Scan for the cell matching the given text and deliver its [X, Y] coordinate at center. 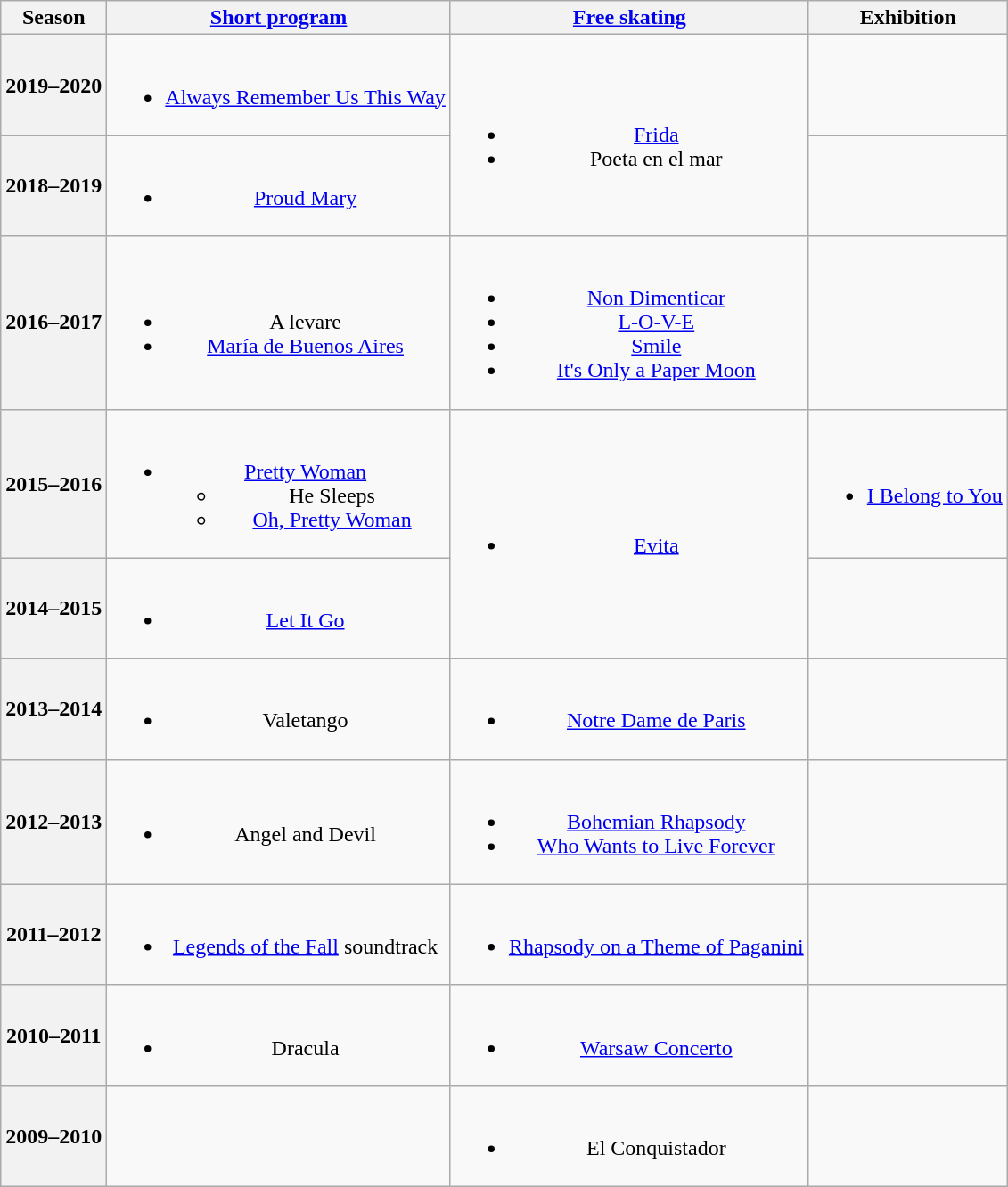
Free skating [629, 18]
2019–2020 [53, 86]
A levare María de Buenos Aires [279, 323]
Exhibition [907, 18]
2013–2014 [53, 709]
Frida Poeta en el mar [629, 135]
Angel and Devil [279, 822]
2011–2012 [53, 934]
Evita [629, 534]
2016–2017 [53, 323]
Valetango [279, 709]
Short program [279, 18]
Rhapsody on a Theme of Paganini [629, 934]
Notre Dame de Paris [629, 709]
Legends of the Fall soundtrack [279, 934]
Bohemian Rhapsody Who Wants to Live Forever [629, 822]
Pretty WomanHe Sleeps Oh, Pretty Woman [279, 483]
2009–2010 [53, 1135]
2015–2016 [53, 483]
Dracula [279, 1036]
El Conquistador [629, 1135]
2010–2011 [53, 1036]
Non DimenticarL-O-V-ESmileIt's Only a Paper Moon [629, 323]
Proud Mary [279, 185]
2018–2019 [53, 185]
2014–2015 [53, 608]
Let It Go [279, 608]
Warsaw Concerto [629, 1036]
Season [53, 18]
2012–2013 [53, 822]
Always Remember Us This Way [279, 86]
I Belong to You [907, 483]
